Return [x, y] of the center of cell containing provided text 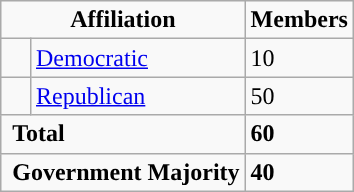
Members [299, 20]
Government Majority [123, 172]
Democratic [138, 58]
Republican [138, 96]
Total [123, 134]
10 [299, 58]
40 [299, 172]
60 [299, 134]
50 [299, 96]
Affiliation [123, 20]
